Provide the (x, y) coordinate of the cell's center where the given text is located.  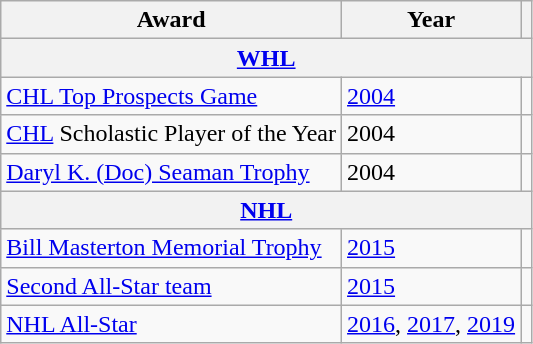
Daryl K. (Doc) Seaman Trophy (172, 172)
Year (432, 20)
NHL All-Star (172, 324)
Second All-Star team (172, 286)
Bill Masterton Memorial Trophy (172, 248)
CHL Scholastic Player of the Year (172, 134)
NHL (266, 210)
WHL (266, 58)
Award (172, 20)
CHL Top Prospects Game (172, 96)
2016, 2017, 2019 (432, 324)
